Determine the [x, y] coordinate at the center of the cell enclosing the given text.  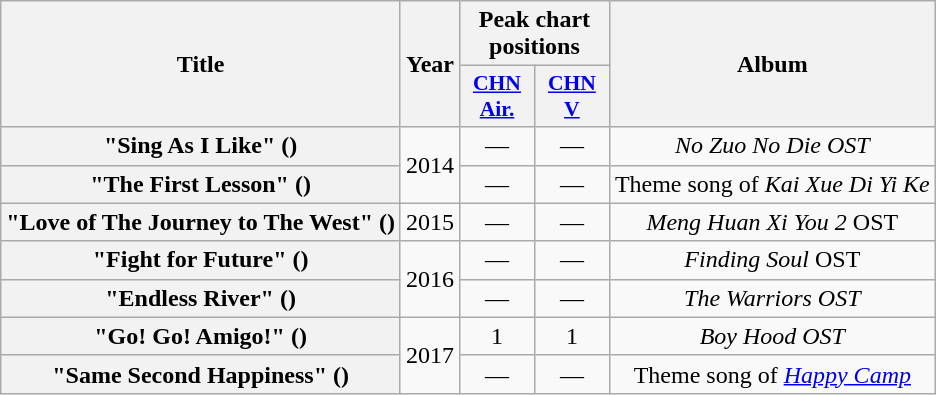
No Zuo No Die OST [772, 146]
"Fight for Future" () [201, 260]
Year [430, 64]
Peak chart positions [535, 34]
"Endless River" () [201, 298]
The Warriors OST [772, 298]
"Same Second Happiness" () [201, 374]
Finding Soul OST [772, 260]
CHN Air. [498, 96]
Boy Hood OST [772, 336]
2016 [430, 279]
2015 [430, 222]
Theme song of Kai Xue Di Yi Ke [772, 184]
Meng Huan Xi You 2 OST [772, 222]
"Go! Go! Amigo!" () [201, 336]
Title [201, 64]
2014 [430, 165]
2017 [430, 355]
Theme song of Happy Camp [772, 374]
Album [772, 64]
"The First Lesson" () [201, 184]
"Sing As I Like" () [201, 146]
"Love of The Journey to The West" () [201, 222]
CHN V [572, 96]
